Provide the [x, y] coordinate of the cell's center where the given text is located.  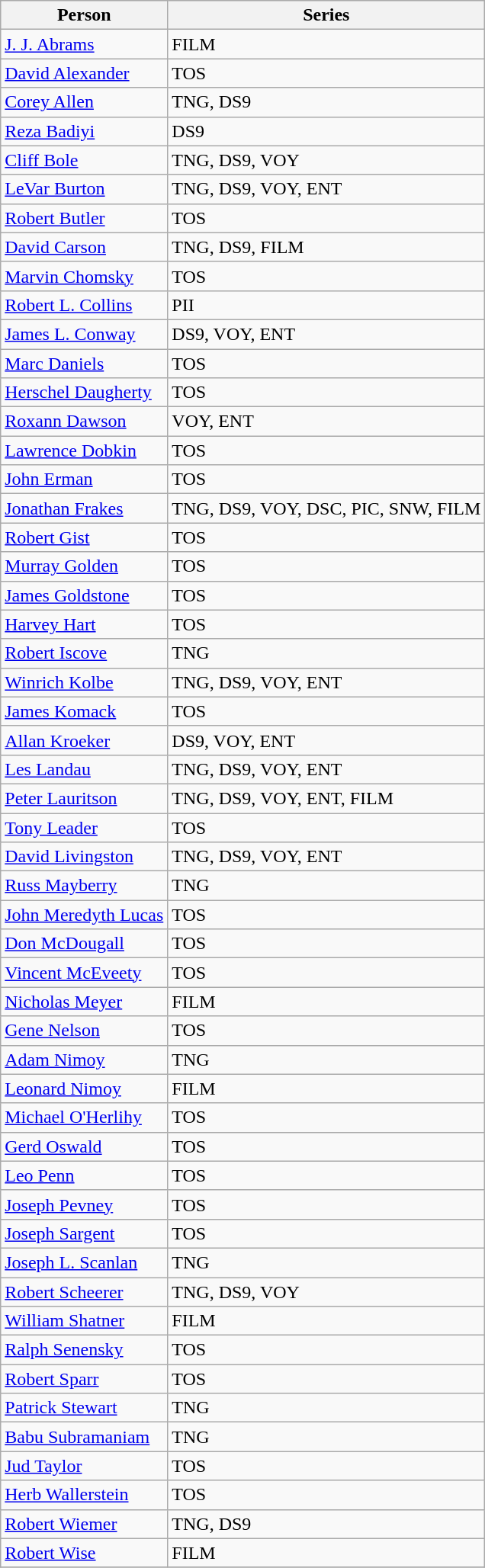
Jonathan Frakes [84, 508]
Marvin Chomsky [84, 276]
Leo Penn [84, 1175]
Les Landau [84, 769]
John Meredyth Lucas [84, 915]
Roxann Dawson [84, 422]
TNG, DS9, FILM [326, 247]
Cliff Bole [84, 160]
J. J. Abrams [84, 44]
Robert Sparr [84, 1379]
LeVar Burton [84, 189]
Nicholas Meyer [84, 1002]
Robert Wise [84, 1553]
Peter Lauritson [84, 798]
Murray Golden [84, 566]
Don McDougall [84, 944]
Gene Nelson [84, 1031]
David Livingston [84, 857]
James L. Conway [84, 334]
Joseph Sargent [84, 1233]
Marc Daniels [84, 364]
Herb Wallerstein [84, 1495]
Leonard Nimoy [84, 1089]
Lawrence Dobkin [84, 451]
Allan Kroeker [84, 740]
William Shatner [84, 1321]
David Carson [84, 247]
Tony Leader [84, 827]
DS9 [326, 131]
Winrich Kolbe [84, 682]
Herschel Daugherty [84, 393]
TNG, DS9, VOY, ENT, FILM [326, 798]
Robert Scheerer [84, 1292]
Robert Gist [84, 537]
PII [326, 305]
Michael O'Herlihy [84, 1117]
Series [326, 15]
Person [84, 15]
VOY, ENT [326, 422]
Harvey Hart [84, 624]
Corey Allen [84, 102]
Robert Butler [84, 218]
Robert Iscove [84, 653]
Joseph Pevney [84, 1204]
Joseph L. Scanlan [84, 1262]
David Alexander [84, 73]
Gerd Oswald [84, 1146]
Reza Badiyi [84, 131]
Jud Taylor [84, 1466]
Babu Subramaniam [84, 1437]
TNG, DS9, VOY, DSC, PIC, SNW, FILM [326, 508]
John Erman [84, 479]
Russ Mayberry [84, 886]
Adam Nimoy [84, 1060]
Patrick Stewart [84, 1408]
James Goldstone [84, 595]
James Komack [84, 711]
Robert L. Collins [84, 305]
Ralph Senensky [84, 1350]
Robert Wiemer [84, 1524]
Vincent McEveety [84, 973]
